Scan for the cell matching the given text and deliver its (X, Y) coordinate at center. 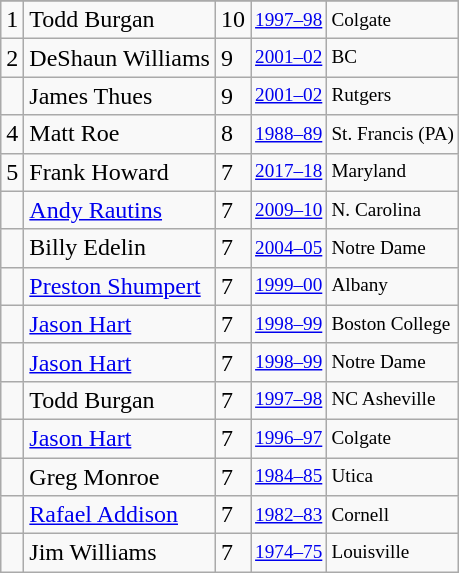
Billy Edelin (120, 248)
2 (12, 58)
Greg Monroe (120, 477)
Rutgers (393, 96)
Albany (393, 286)
Frank Howard (120, 172)
1982–83 (289, 515)
1999–00 (289, 286)
Maryland (393, 172)
NC Asheville (393, 400)
DeShaun Williams (120, 58)
N. Carolina (393, 210)
Jim Williams (120, 553)
Utica (393, 477)
Louisville (393, 553)
1974–75 (289, 553)
2017–18 (289, 172)
10 (232, 20)
Cornell (393, 515)
1 (12, 20)
Preston Shumpert (120, 286)
James Thues (120, 96)
2004–05 (289, 248)
BC (393, 58)
Rafael Addison (120, 515)
4 (12, 134)
1996–97 (289, 438)
1988–89 (289, 134)
1984–85 (289, 477)
8 (232, 134)
St. Francis (PA) (393, 134)
5 (12, 172)
2009–10 (289, 210)
Matt Roe (120, 134)
Boston College (393, 324)
Andy Rautins (120, 210)
